Provide the (X, Y) coordinate of the cell's center where the given text is located.  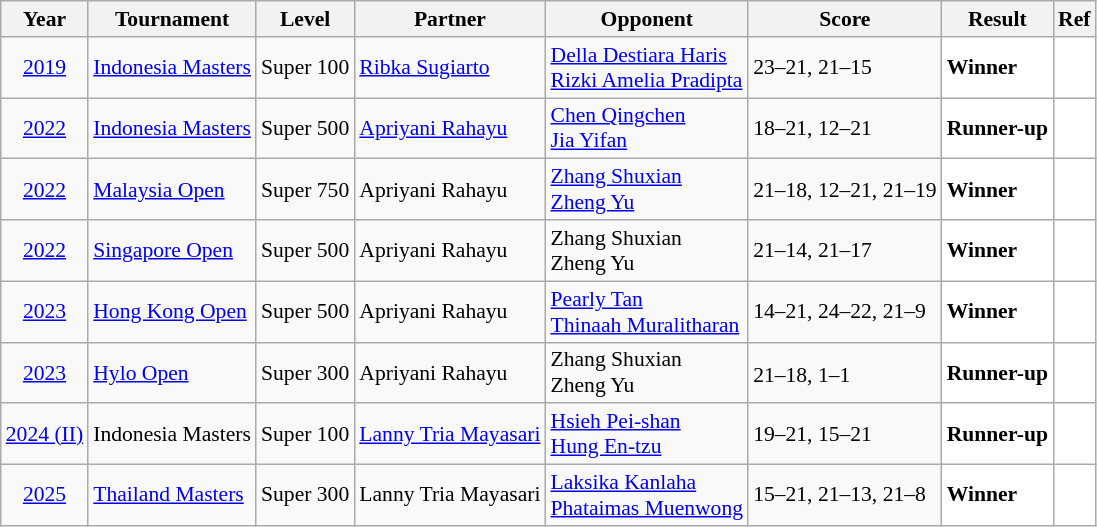
21–18, 1–1 (845, 372)
Hylo Open (172, 372)
Partner (450, 19)
Tournament (172, 19)
Score (845, 19)
Singapore Open (172, 250)
2025 (44, 496)
14–21, 24–22, 21–9 (845, 312)
Ribka Sugiarto (450, 68)
18–21, 12–21 (845, 128)
Hsieh Pei-shan Hung En-tzu (646, 434)
Pearly Tan Thinaah Muralitharan (646, 312)
21–18, 12–21, 21–19 (845, 190)
Super 750 (305, 190)
Chen Qingchen Jia Yifan (646, 128)
15–21, 21–13, 21–8 (845, 496)
Ref (1074, 19)
Malaysia Open (172, 190)
2024 (II) (44, 434)
Result (998, 19)
Della Destiara Haris Rizki Amelia Pradipta (646, 68)
Laksika Kanlaha Phataimas Muenwong (646, 496)
Level (305, 19)
21–14, 21–17 (845, 250)
Hong Kong Open (172, 312)
19–21, 15–21 (845, 434)
23–21, 21–15 (845, 68)
Year (44, 19)
Opponent (646, 19)
Thailand Masters (172, 496)
2019 (44, 68)
